Determine the (x, y) coordinate at the center of the cell enclosing the given text.  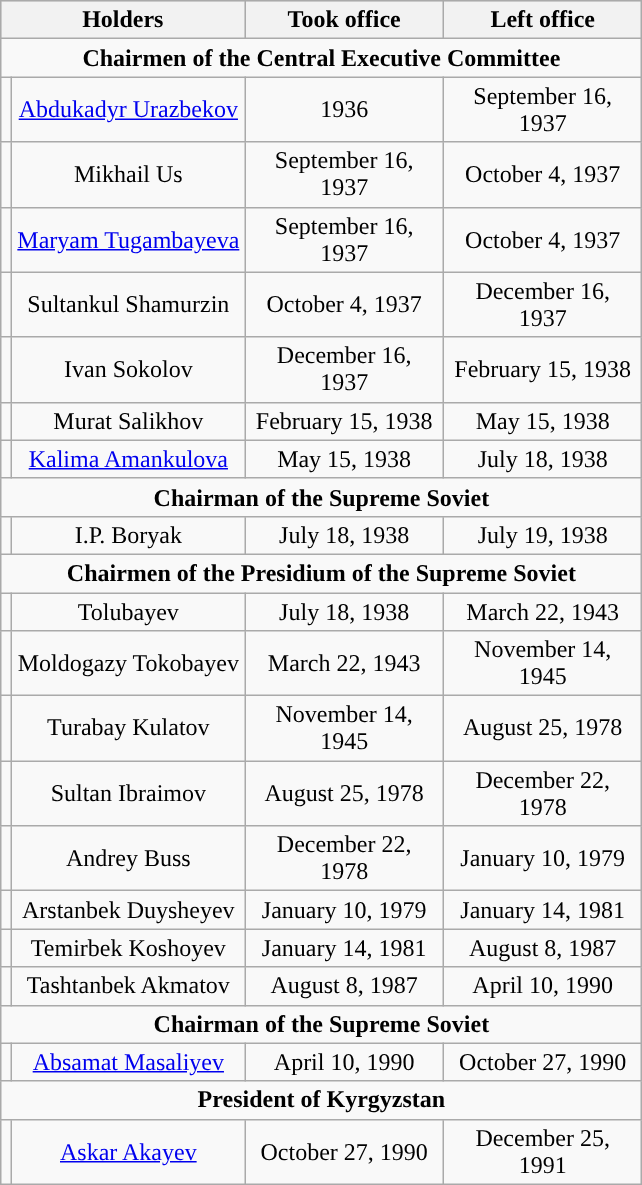
Askar Akayev (128, 1152)
Took office (344, 20)
Kalima Amankulova (128, 459)
July 19, 1938 (542, 535)
Tolubayev (128, 611)
Holders (123, 20)
Chairmen of the Central Executive Committee (322, 58)
Absamat Masaliyev (128, 1062)
Ivan Sokolov (128, 370)
Moldogazy Tokobayev (128, 664)
Maryam Tugambayeva (128, 240)
Sultan Ibraimov (128, 794)
President of Kyrgyzstan (322, 1100)
I.P. Boryak (128, 535)
December 25, 1991 (542, 1152)
Turabay Kulatov (128, 728)
Mikhail Us (128, 174)
Left office (542, 20)
Tashtanbek Akmatov (128, 986)
Abdukadyr Urazbekov (128, 110)
Arstanbek Duysheyev (128, 910)
1936 (344, 110)
Murat Salikhov (128, 421)
Andrey Buss (128, 858)
Temirbek Koshoyev (128, 948)
Chairmen of the Presidium of the Supreme Soviet (322, 573)
Sultankul Shamurzin (128, 304)
